Return the (x, y) coordinate for the center point of the cell that contains the specified text.  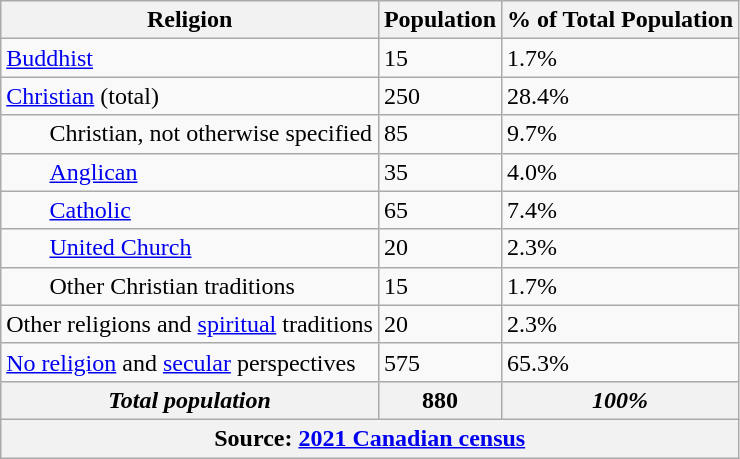
Population (440, 20)
4.0% (620, 172)
65 (440, 210)
65.3% (620, 362)
Other religions and spiritual traditions (190, 324)
250 (440, 96)
No religion and secular perspectives (190, 362)
85 (440, 134)
Total population (190, 400)
880 (440, 400)
7.4% (620, 210)
Religion (190, 20)
575 (440, 362)
Christian, not otherwise specified (190, 134)
Catholic (190, 210)
Anglican (190, 172)
Buddhist (190, 58)
% of Total Population (620, 20)
Christian (total) (190, 96)
35 (440, 172)
9.7% (620, 134)
100% (620, 400)
United Church (190, 248)
Source: 2021 Canadian census (370, 438)
Other Christian traditions (190, 286)
28.4% (620, 96)
